Output the [X, Y] coordinate of the center of the cell containing the given text.  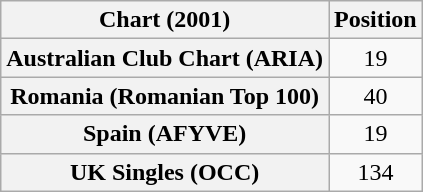
Position [375, 20]
Spain (AFYVE) [165, 134]
Romania (Romanian Top 100) [165, 96]
Australian Club Chart (ARIA) [165, 58]
40 [375, 96]
Chart (2001) [165, 20]
134 [375, 172]
UK Singles (OCC) [165, 172]
